Search for the cell housing the specified text and yield its [X, Y] center coordinate. 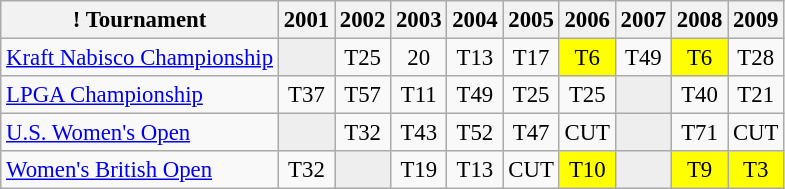
LPGA Championship [140, 95]
T28 [756, 58]
Women's British Open [140, 170]
2003 [419, 20]
T17 [531, 58]
T71 [699, 133]
2008 [699, 20]
T3 [756, 170]
2007 [643, 20]
20 [419, 58]
Kraft Nabisco Championship [140, 58]
2006 [587, 20]
T40 [699, 95]
2004 [475, 20]
2001 [306, 20]
T19 [419, 170]
2009 [756, 20]
T21 [756, 95]
! Tournament [140, 20]
T47 [531, 133]
T57 [363, 95]
2005 [531, 20]
T37 [306, 95]
U.S. Women's Open [140, 133]
T9 [699, 170]
T52 [475, 133]
T11 [419, 95]
T43 [419, 133]
T10 [587, 170]
2002 [363, 20]
